Determine the [X, Y] coordinate at the center of the cell enclosing the given text.  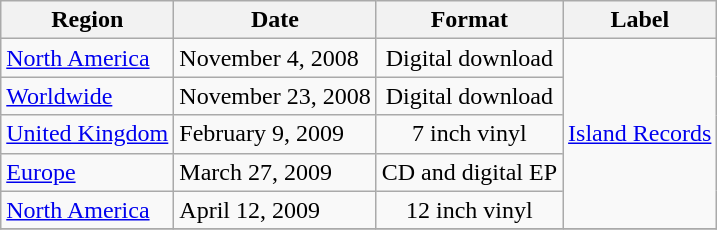
Island Records [640, 134]
Europe [88, 172]
United Kingdom [88, 134]
April 12, 2009 [275, 210]
March 27, 2009 [275, 172]
Format [469, 20]
12 inch vinyl [469, 210]
November 23, 2008 [275, 96]
Region [88, 20]
Label [640, 20]
Worldwide [88, 96]
February 9, 2009 [275, 134]
Date [275, 20]
CD and digital EP [469, 172]
November 4, 2008 [275, 58]
7 inch vinyl [469, 134]
